Scan for the cell matching the given text and deliver its [x, y] coordinate at center. 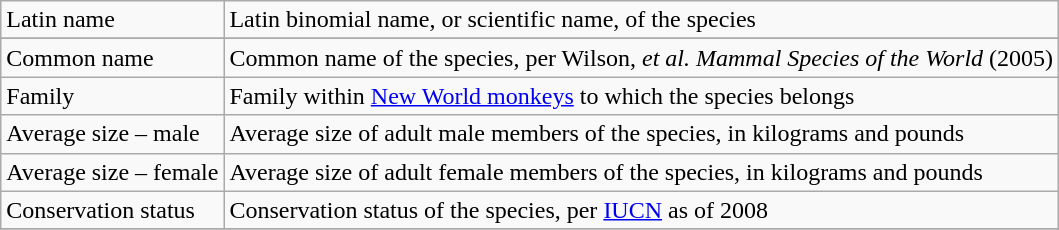
Family within New World monkeys to which the species belongs [642, 96]
Average size – male [112, 134]
Average size of adult female members of the species, in kilograms and pounds [642, 172]
Average size of adult male members of the species, in kilograms and pounds [642, 134]
Latin binomial name, or scientific name, of the species [642, 20]
Average size – female [112, 172]
Common name [112, 58]
Latin name [112, 20]
Common name of the species, per Wilson, et al. Mammal Species of the World (2005) [642, 58]
Conservation status of the species, per IUCN as of 2008 [642, 210]
Conservation status [112, 210]
Family [112, 96]
